Provide the (X, Y) coordinate of the cell's center where the given text is located.  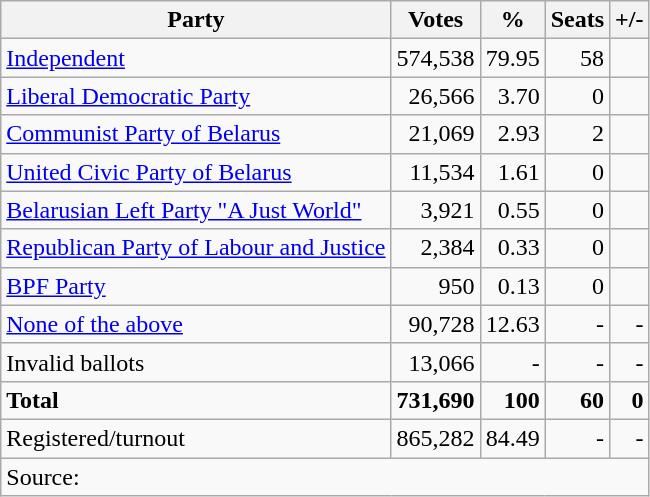
950 (436, 286)
84.49 (512, 438)
Invalid ballots (196, 362)
Belarusian Left Party "A Just World" (196, 210)
865,282 (436, 438)
1.61 (512, 172)
Registered/turnout (196, 438)
+/- (630, 20)
Liberal Democratic Party (196, 96)
2.93 (512, 134)
BPF Party (196, 286)
Total (196, 400)
13,066 (436, 362)
21,069 (436, 134)
Seats (577, 20)
731,690 (436, 400)
58 (577, 58)
Republican Party of Labour and Justice (196, 248)
Party (196, 20)
% (512, 20)
3.70 (512, 96)
2 (577, 134)
11,534 (436, 172)
90,728 (436, 324)
None of the above (196, 324)
Votes (436, 20)
26,566 (436, 96)
2,384 (436, 248)
0.33 (512, 248)
79.95 (512, 58)
0.55 (512, 210)
United Civic Party of Belarus (196, 172)
60 (577, 400)
100 (512, 400)
3,921 (436, 210)
574,538 (436, 58)
0.13 (512, 286)
Independent (196, 58)
12.63 (512, 324)
Communist Party of Belarus (196, 134)
Source: (325, 477)
